Locate the cell with the specified text and output its (x, y) center coordinate. 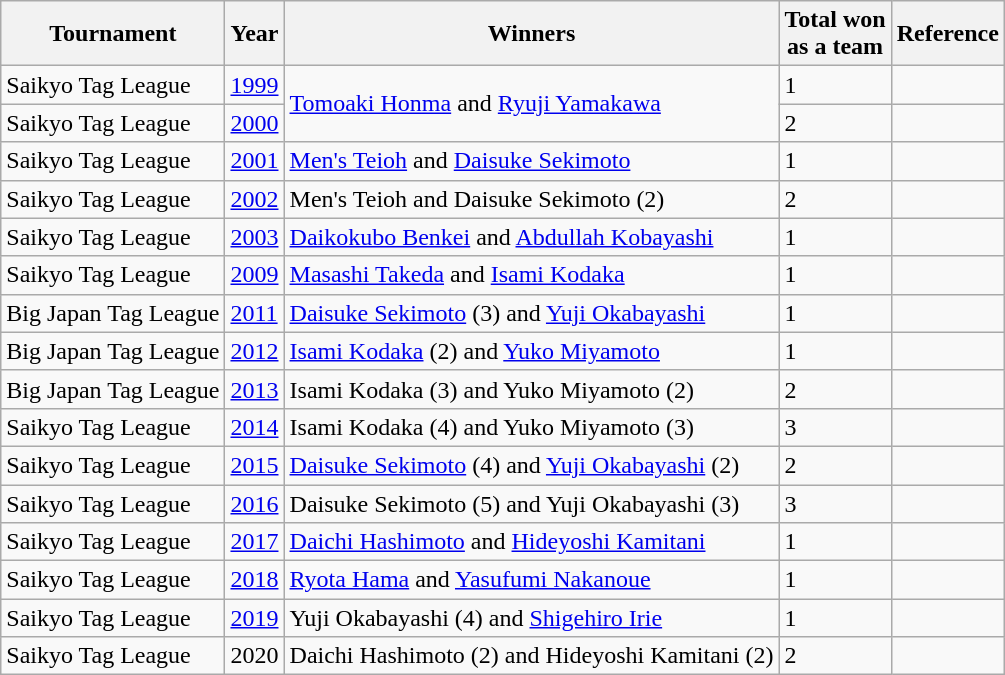
Isami Kodaka (3) and Yuko Miyamoto (2) (532, 389)
2012 (254, 351)
2003 (254, 237)
Ryota Hama and Yasufumi Nakanoue (532, 580)
2020 (254, 656)
Total wonas a team (835, 34)
Reference (948, 34)
Masashi Takeda and Isami Kodaka (532, 275)
Tomoaki Honma and Ryuji Yamakawa (532, 104)
Daisuke Sekimoto (5) and Yuji Okabayashi (3) (532, 503)
2011 (254, 313)
2014 (254, 427)
Men's Teioh and Daisuke Sekimoto (532, 161)
Daichi Hashimoto and Hideyoshi Kamitani (532, 542)
2017 (254, 542)
Yuji Okabayashi (4) and Shigehiro Irie (532, 618)
Daichi Hashimoto (2) and Hideyoshi Kamitani (2) (532, 656)
Winners (532, 34)
2002 (254, 199)
2009 (254, 275)
Isami Kodaka (4) and Yuko Miyamoto (3) (532, 427)
2000 (254, 123)
2015 (254, 465)
2013 (254, 389)
1999 (254, 85)
Tournament (113, 34)
Daisuke Sekimoto (3) and Yuji Okabayashi (532, 313)
Year (254, 34)
2019 (254, 618)
2018 (254, 580)
Men's Teioh and Daisuke Sekimoto (2) (532, 199)
2016 (254, 503)
Daikokubo Benkei and Abdullah Kobayashi (532, 237)
2001 (254, 161)
Isami Kodaka (2) and Yuko Miyamoto (532, 351)
Daisuke Sekimoto (4) and Yuji Okabayashi (2) (532, 465)
